Extract the [X, Y] coordinate from the center of the cell holding the provided text.  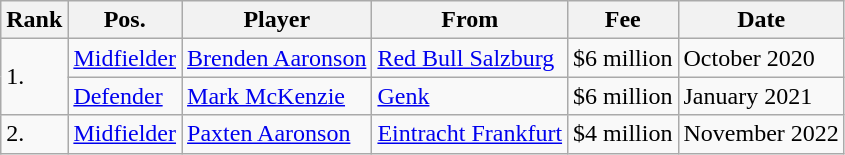
October 2020 [761, 58]
Brenden Aaronson [277, 58]
Red Bull Salzburg [470, 58]
From [470, 20]
Player [277, 20]
Pos. [125, 20]
Paxten Aaronson [277, 134]
Rank [34, 20]
Eintracht Frankfurt [470, 134]
Genk [470, 96]
$4 million [623, 134]
2. [34, 134]
January 2021 [761, 96]
Date [761, 20]
Defender [125, 96]
1. [34, 77]
Fee [623, 20]
November 2022 [761, 134]
Mark McKenzie [277, 96]
